Identify which cell holds the provided text, then report its (x, y) central coordinate. 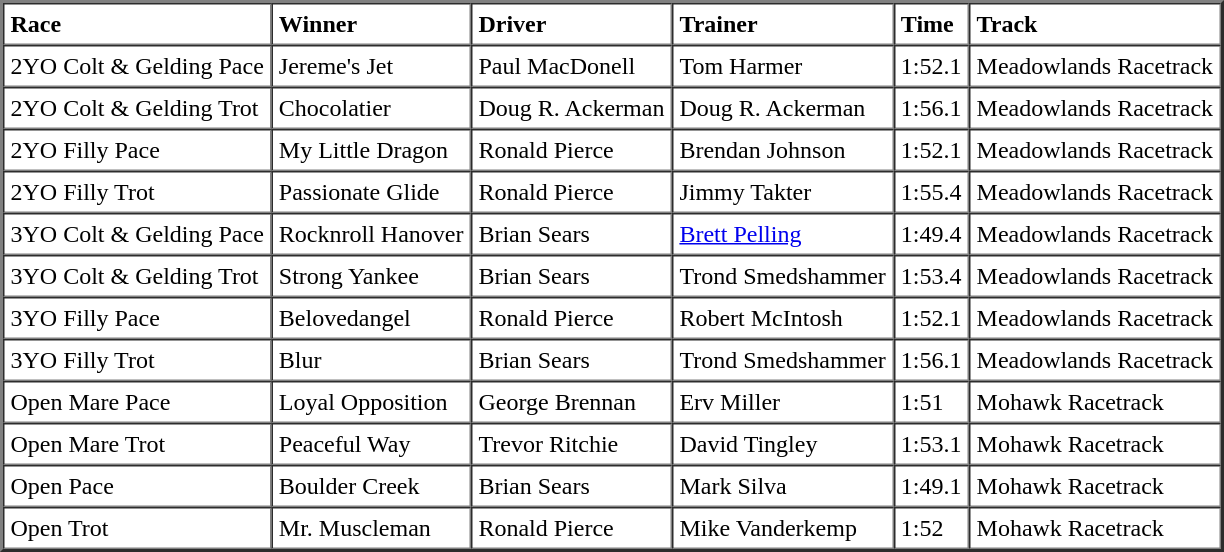
Race (137, 24)
Peaceful Way (371, 444)
Robert McIntosh (782, 318)
Mark Silva (782, 486)
Loyal Opposition (371, 402)
Open Mare Trot (137, 444)
Tom Harmer (782, 66)
Open Trot (137, 528)
2YO Filly Pace (137, 150)
Mike Vanderkemp (782, 528)
1:53.4 (931, 276)
Time (931, 24)
Blur (371, 360)
Brendan Johnson (782, 150)
Winner (371, 24)
Open Mare Pace (137, 402)
Trainer (782, 24)
Belovedangel (371, 318)
Open Pace (137, 486)
1:52 (931, 528)
Boulder Creek (371, 486)
1:53.1 (931, 444)
2YO Colt & Gelding Pace (137, 66)
Erv Miller (782, 402)
1:49.1 (931, 486)
1:49.4 (931, 234)
2YO Filly Trot (137, 192)
Driver (572, 24)
3YO Colt & Gelding Pace (137, 234)
Strong Yankee (371, 276)
2YO Colt & Gelding Trot (137, 108)
Trevor Ritchie (572, 444)
Paul MacDonell (572, 66)
George Brennan (572, 402)
Brett Pelling (782, 234)
Track (1095, 24)
1:51 (931, 402)
3YO Filly Pace (137, 318)
My Little Dragon (371, 150)
David Tingley (782, 444)
1:55.4 (931, 192)
Jereme's Jet (371, 66)
Jimmy Takter (782, 192)
Passionate Glide (371, 192)
Mr. Muscleman (371, 528)
Rocknroll Hanover (371, 234)
Chocolatier (371, 108)
3YO Filly Trot (137, 360)
3YO Colt & Gelding Trot (137, 276)
